Extract the [X, Y] coordinate from the center of the cell holding the provided text.  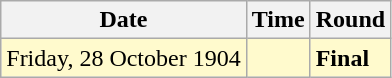
Final [350, 58]
Friday, 28 October 1904 [124, 58]
Date [124, 20]
Time [278, 20]
Round [350, 20]
